For the text-containing cell, return its midpoint in (x, y) coordinate format. 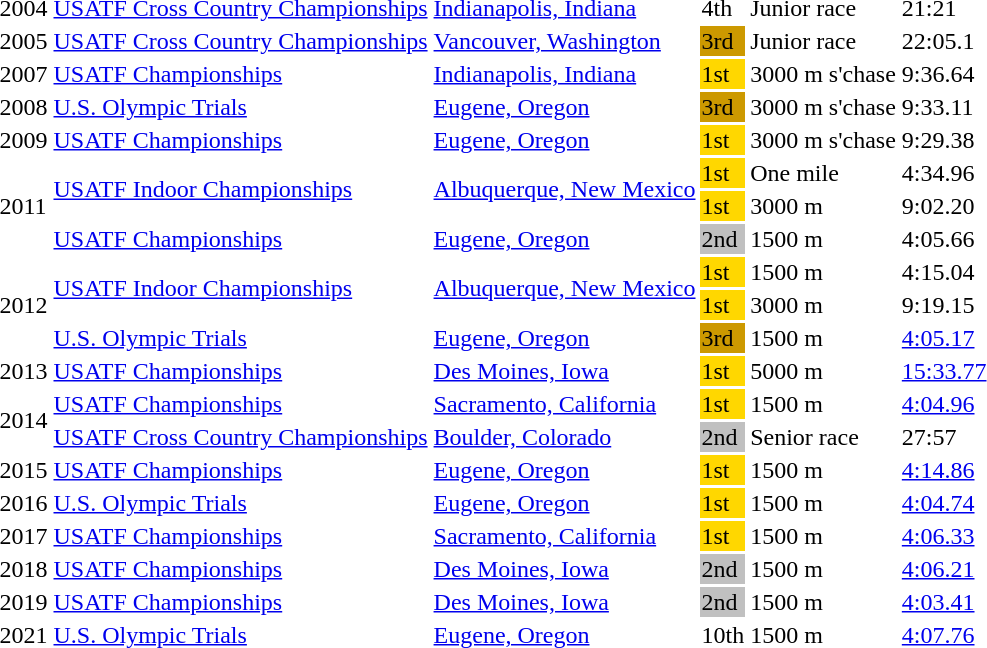
Boulder, Colorado (564, 437)
One mile (824, 173)
Indianapolis, Indiana (564, 74)
5000 m (824, 371)
Vancouver, Washington (564, 41)
Senior race (824, 437)
Junior race (824, 41)
